Locate the cell with the specified text and output its [X, Y] center coordinate. 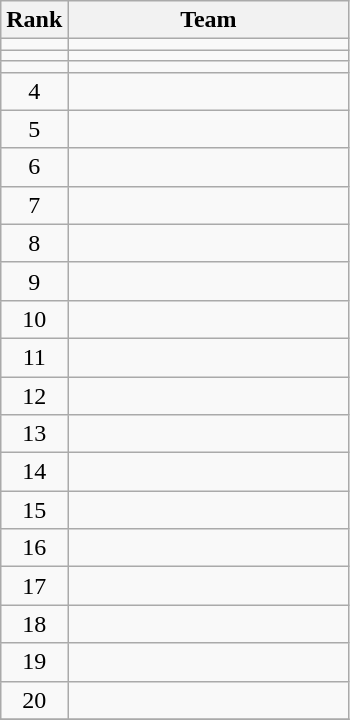
6 [34, 167]
11 [34, 357]
9 [34, 281]
10 [34, 319]
20 [34, 700]
17 [34, 586]
7 [34, 205]
15 [34, 510]
Rank [34, 20]
14 [34, 472]
5 [34, 129]
8 [34, 243]
12 [34, 395]
4 [34, 91]
Team [208, 20]
13 [34, 434]
16 [34, 548]
19 [34, 662]
18 [34, 624]
